Determine the (X, Y) coordinate at the center of the cell enclosing the given text.  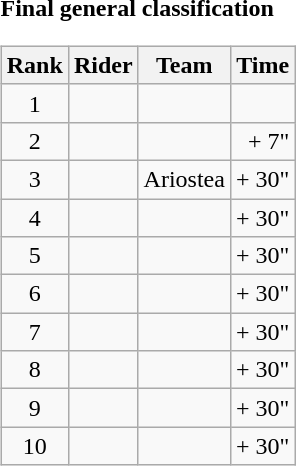
7 (34, 332)
Rank (34, 65)
8 (34, 370)
6 (34, 294)
Team (184, 65)
10 (34, 446)
9 (34, 408)
1 (34, 103)
2 (34, 141)
5 (34, 256)
Time (262, 65)
4 (34, 217)
Rider (103, 65)
+ 7" (262, 141)
3 (34, 179)
Ariostea (184, 179)
